Provide the (x, y) coordinate of the cell's center where the given text is located.  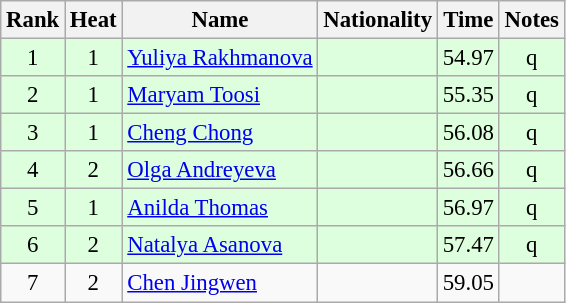
Maryam Toosi (220, 95)
Anilda Thomas (220, 208)
6 (33, 245)
56.08 (468, 133)
Name (220, 20)
Cheng Chong (220, 133)
56.97 (468, 208)
55.35 (468, 95)
Natalya Asanova (220, 245)
Nationality (378, 20)
Olga Andreyeva (220, 170)
3 (33, 133)
Notes (532, 20)
57.47 (468, 245)
Chen Jingwen (220, 283)
Time (468, 20)
59.05 (468, 283)
5 (33, 208)
56.66 (468, 170)
Yuliya Rakhmanova (220, 58)
7 (33, 283)
54.97 (468, 58)
Heat (94, 20)
Rank (33, 20)
4 (33, 170)
